Output the [x, y] coordinate of the center of the cell containing the given text.  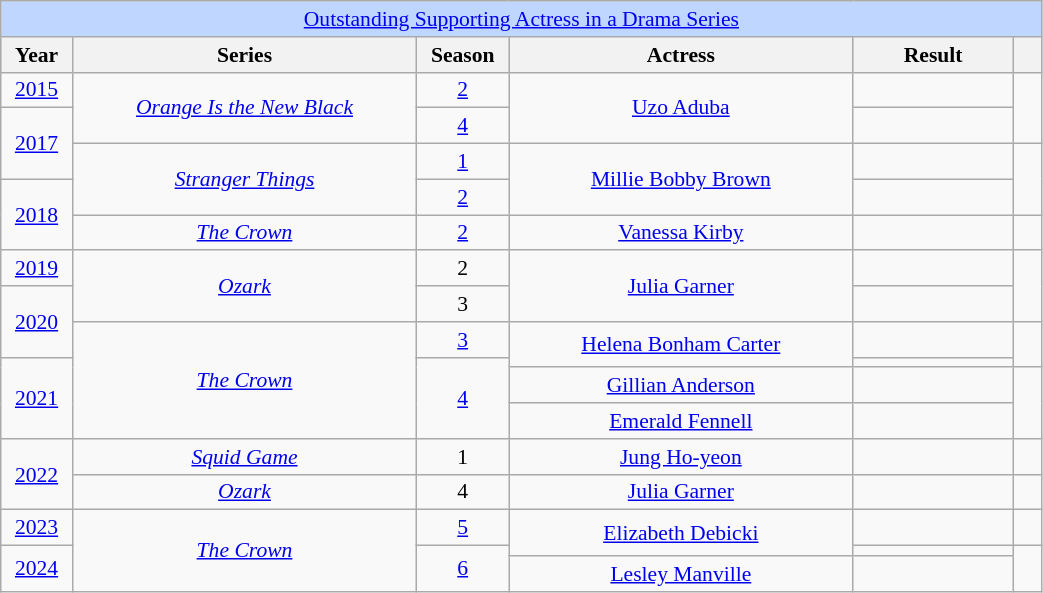
Series [244, 55]
Season [463, 55]
Jung Ho-yeon [681, 457]
2020 [37, 322]
6 [463, 569]
2021 [37, 398]
Squid Game [244, 457]
2015 [37, 90]
2023 [37, 528]
Year [37, 55]
2022 [37, 474]
Lesley Manville [681, 574]
Orange Is the New Black [244, 108]
5 [463, 528]
2024 [37, 569]
Millie Bobby Brown [681, 180]
Elizabeth Debicki [681, 533]
Uzo Aduba [681, 108]
Emerald Fennell [681, 421]
Helena Bonham Carter [681, 345]
Vanessa Kirby [681, 233]
2018 [37, 214]
Outstanding Supporting Actress in a Drama Series [522, 19]
Gillian Anderson [681, 386]
Actress [681, 55]
Result [933, 55]
2017 [37, 144]
2019 [37, 269]
Stranger Things [244, 180]
